For the text-containing cell, return its midpoint in (X, Y) coordinate format. 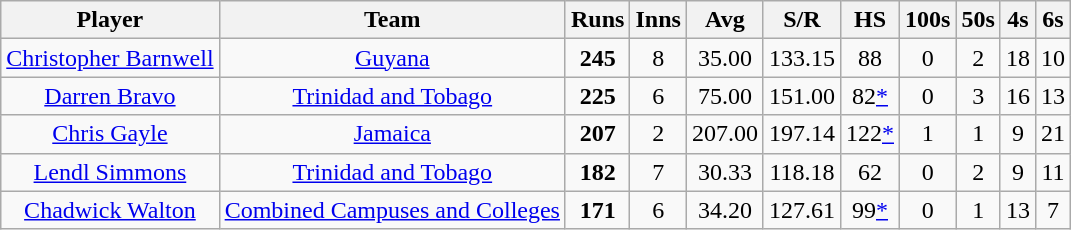
Guyana (392, 58)
HS (870, 20)
Chadwick Walton (110, 210)
11 (1052, 172)
30.33 (724, 172)
18 (1018, 58)
207.00 (724, 134)
75.00 (724, 96)
21 (1052, 134)
171 (597, 210)
62 (870, 172)
225 (597, 96)
Avg (724, 20)
133.15 (802, 58)
127.61 (802, 210)
4s (1018, 20)
50s (978, 20)
Chris Gayle (110, 134)
16 (1018, 96)
197.14 (802, 134)
118.18 (802, 172)
100s (928, 20)
207 (597, 134)
151.00 (802, 96)
Team (392, 20)
Player (110, 20)
Combined Campuses and Colleges (392, 210)
245 (597, 58)
3 (978, 96)
Runs (597, 20)
35.00 (724, 58)
Christopher Barnwell (110, 58)
6s (1052, 20)
Lendl Simmons (110, 172)
8 (658, 58)
10 (1052, 58)
Jamaica (392, 134)
88 (870, 58)
99* (870, 210)
Inns (658, 20)
34.20 (724, 210)
Darren Bravo (110, 96)
S/R (802, 20)
182 (597, 172)
122* (870, 134)
82* (870, 96)
